Capture the cell that displays the provided text and extract its (x, y) central coordinate. 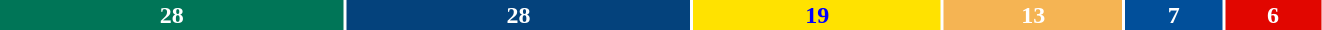
7 (1174, 15)
19 (816, 15)
13 (1034, 15)
6 (1273, 15)
